Return the (x, y) coordinate for the center point of the cell that contains the specified text.  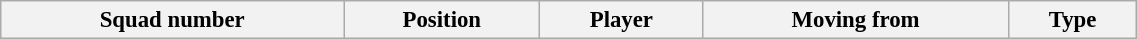
Type (1072, 20)
Position (442, 20)
Player (622, 20)
Squad number (172, 20)
Moving from (856, 20)
